Determine the (X, Y) coordinate at the center of the cell enclosing the given text.  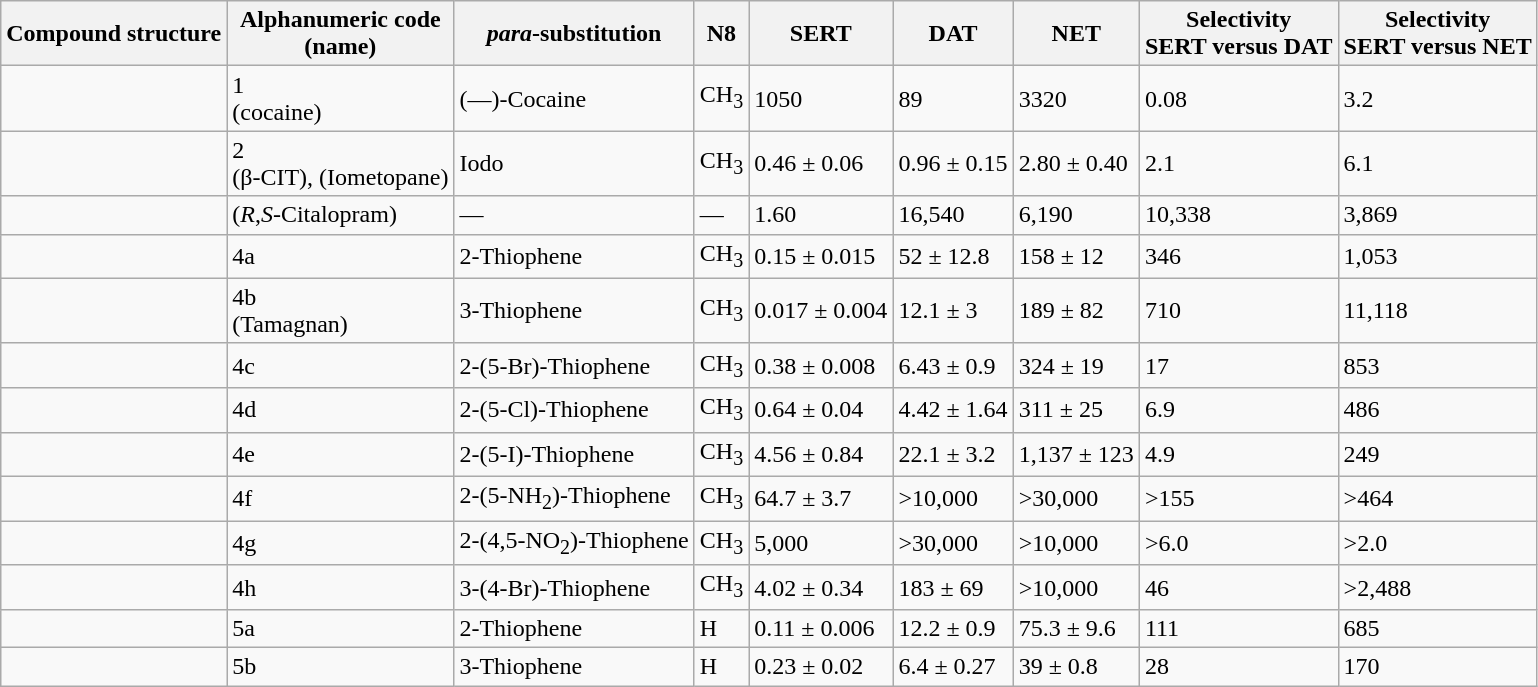
0.23 ± 0.02 (821, 667)
4f (340, 498)
4a (340, 256)
>2.0 (1438, 543)
4.56 ± 0.84 (821, 454)
6.43 ± 0.9 (953, 365)
para-substitution (574, 34)
Alphanumeric code(name) (340, 34)
2(β-CIT), (Iometopane) (340, 164)
0.46 ± 0.06 (821, 164)
89 (953, 98)
NET (1076, 34)
DAT (953, 34)
Compound structure (114, 34)
1050 (821, 98)
(R,S-Citalopram) (340, 215)
>2,488 (1438, 587)
4d (340, 410)
SERT (821, 34)
12.2 ± 0.9 (953, 628)
12.1 ± 3 (953, 310)
>6.0 (1238, 543)
4b(Tamagnan) (340, 310)
6.9 (1238, 410)
4g (340, 543)
189 ± 82 (1076, 310)
4.9 (1238, 454)
52 ± 12.8 (953, 256)
2-(5-Br)-Thiophene (574, 365)
4.42 ± 1.64 (953, 410)
11,118 (1438, 310)
6,190 (1076, 215)
158 ± 12 (1076, 256)
2.1 (1238, 164)
486 (1438, 410)
3,869 (1438, 215)
0.11 ± 0.006 (821, 628)
346 (1238, 256)
28 (1238, 667)
0.08 (1238, 98)
6.4 ± 0.27 (953, 667)
N8 (721, 34)
22.1 ± 3.2 (953, 454)
249 (1438, 454)
685 (1438, 628)
3-(4-Br)-Thiophene (574, 587)
0.96 ± 0.15 (953, 164)
3320 (1076, 98)
3.2 (1438, 98)
5a (340, 628)
>155 (1238, 498)
(—)-Cocaine (574, 98)
1,137 ± 123 (1076, 454)
1,053 (1438, 256)
853 (1438, 365)
17 (1238, 365)
4e (340, 454)
2-(5-I)-Thiophene (574, 454)
170 (1438, 667)
111 (1238, 628)
5b (340, 667)
0.64 ± 0.04 (821, 410)
4h (340, 587)
0.38 ± 0.008 (821, 365)
16,540 (953, 215)
1.60 (821, 215)
5,000 (821, 543)
6.1 (1438, 164)
4.02 ± 0.34 (821, 587)
710 (1238, 310)
2-(4,5-NO2)-Thiophene (574, 543)
324 ± 19 (1076, 365)
183 ± 69 (953, 587)
75.3 ± 9.6 (1076, 628)
39 ± 0.8 (1076, 667)
2-(5-Cl)-Thiophene (574, 410)
4c (340, 365)
0.017 ± 0.004 (821, 310)
46 (1238, 587)
10,338 (1238, 215)
SelectivitySERT versus NET (1438, 34)
Iodo (574, 164)
SelectivitySERT versus DAT (1238, 34)
0.15 ± 0.015 (821, 256)
311 ± 25 (1076, 410)
1(cocaine) (340, 98)
2-(5-NH2)-Thiophene (574, 498)
>464 (1438, 498)
2.80 ± 0.40 (1076, 164)
64.7 ± 3.7 (821, 498)
